Pinpoint the cell where the given text exists, returning its (X, Y) midpoint coordinate. 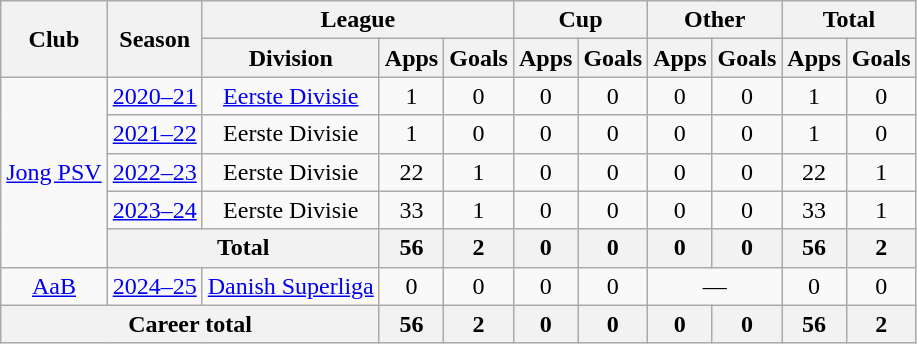
Danish Superliga (290, 286)
Cup (580, 20)
Season (154, 39)
Jong PSV (54, 172)
Club (54, 39)
2023–24 (154, 210)
League (358, 20)
2021–22 (154, 134)
2022–23 (154, 172)
Division (290, 58)
— (715, 286)
2020–21 (154, 96)
Other (715, 20)
Career total (190, 324)
2024–25 (154, 286)
AaB (54, 286)
